Locate the cell with the specified text and output its [x, y] center coordinate. 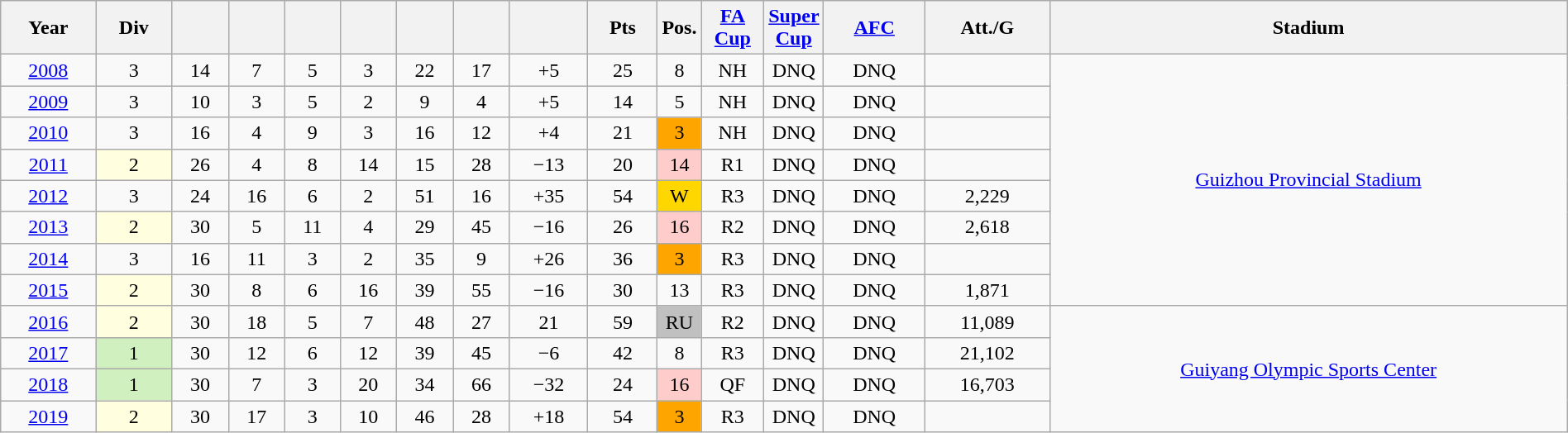
Div [134, 28]
Guizhou Provincial Stadium [1308, 180]
RU [680, 321]
2011 [48, 164]
+35 [549, 196]
1,871 [987, 290]
2017 [48, 353]
25 [623, 70]
2012 [48, 196]
13 [680, 290]
36 [623, 259]
+18 [549, 416]
2,618 [987, 227]
35 [424, 259]
Pts [623, 28]
AFC [875, 28]
+26 [549, 259]
48 [424, 321]
29 [424, 227]
−13 [549, 164]
−32 [549, 384]
Guiyang Olympic Sports Center [1308, 369]
2,229 [987, 196]
R1 [733, 164]
QF [733, 384]
−6 [549, 353]
Stadium [1308, 28]
Pos. [680, 28]
2019 [48, 416]
42 [623, 353]
59 [623, 321]
2013 [48, 227]
34 [424, 384]
2018 [48, 384]
FA Cup [733, 28]
46 [424, 416]
2014 [48, 259]
15 [424, 164]
16,703 [987, 384]
2008 [48, 70]
66 [481, 384]
2010 [48, 133]
2015 [48, 290]
Year [48, 28]
W [680, 196]
55 [481, 290]
Att./G [987, 28]
Super Cup [794, 28]
51 [424, 196]
18 [256, 321]
11,089 [987, 321]
27 [481, 321]
21,102 [987, 353]
2016 [48, 321]
+4 [549, 133]
22 [424, 70]
2009 [48, 102]
